Identify which cell holds the provided text, then report its (x, y) central coordinate. 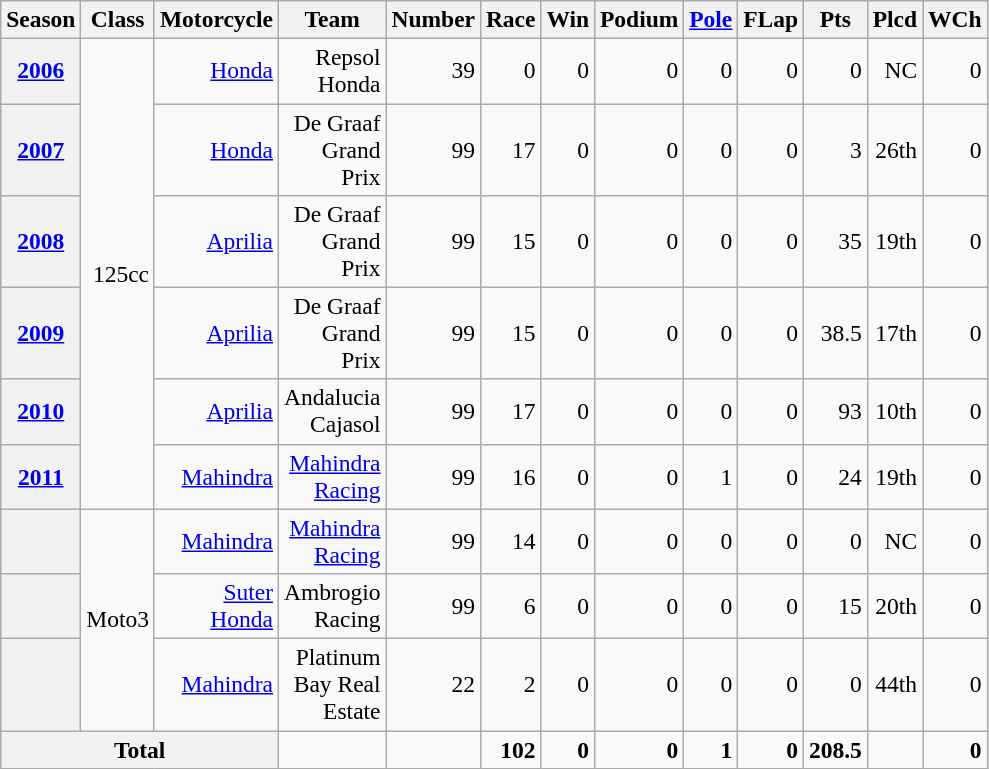
3 (835, 149)
2010 (41, 412)
20th (894, 606)
2009 (41, 333)
Platinum Bay Real Estate (332, 684)
125cc (118, 273)
44th (894, 684)
Pts (835, 19)
Season (41, 19)
2 (510, 684)
Race (510, 19)
Number (433, 19)
10th (894, 412)
Moto3 (118, 620)
Total (140, 749)
Team (332, 19)
24 (835, 476)
2011 (41, 476)
Ambrogio Racing (332, 606)
93 (835, 412)
Win (568, 19)
35 (835, 241)
14 (510, 542)
17th (894, 333)
Suter Honda (216, 606)
Motorcycle (216, 19)
Pole (711, 19)
38.5 (835, 333)
39 (433, 70)
2008 (41, 241)
102 (510, 749)
16 (510, 476)
WCh (955, 19)
2007 (41, 149)
2006 (41, 70)
Podium (640, 19)
26th (894, 149)
Andalucia Cajasol (332, 412)
Plcd (894, 19)
22 (433, 684)
Repsol Honda (332, 70)
6 (510, 606)
Class (118, 19)
208.5 (835, 749)
FLap (771, 19)
